Return the (X, Y) coordinate for the center point of the cell that contains the specified text.  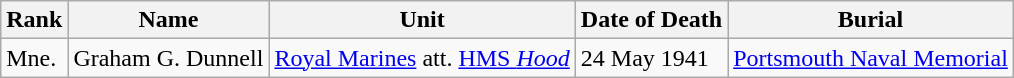
Rank (34, 20)
Royal Marines att. HMS Hood (422, 58)
Unit (422, 20)
24 May 1941 (651, 58)
Mne. (34, 58)
Portsmouth Naval Memorial (871, 58)
Burial (871, 20)
Graham G. Dunnell (168, 58)
Date of Death (651, 20)
Name (168, 20)
